Determine the [X, Y] coordinate at the center of the cell enclosing the given text.  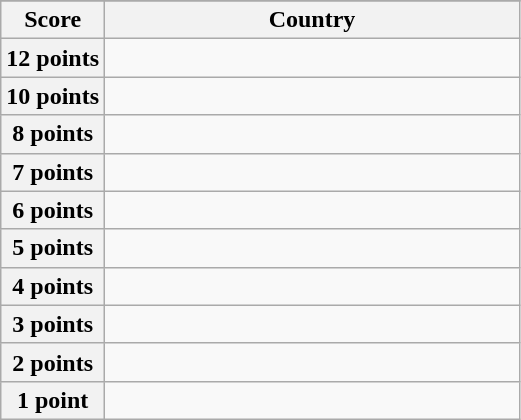
12 points [53, 58]
Score [53, 20]
10 points [53, 96]
7 points [53, 172]
2 points [53, 362]
5 points [53, 248]
4 points [53, 286]
1 point [53, 400]
3 points [53, 324]
8 points [53, 134]
6 points [53, 210]
Country [312, 20]
